Output the [x, y] coordinate of the center of the cell containing the given text.  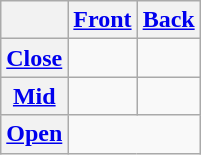
Open [34, 134]
Front [102, 20]
Close [34, 58]
Mid [34, 96]
Back [168, 20]
